Search for the cell housing the specified text and yield its [X, Y] center coordinate. 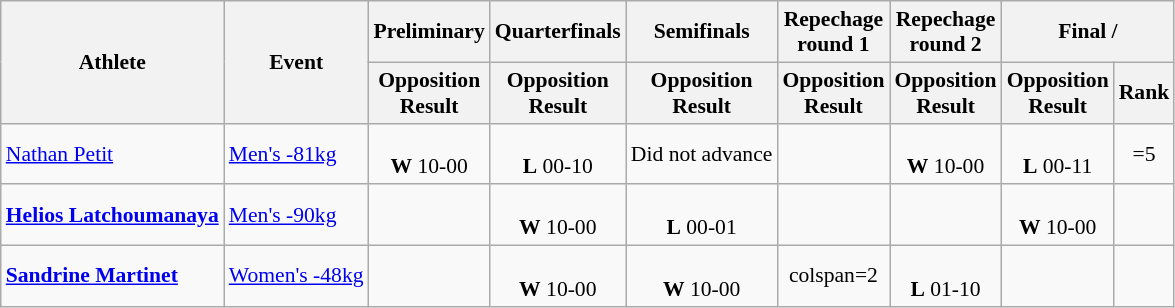
Final / [1088, 32]
=5 [1144, 154]
L 01-10 [946, 276]
Repechage round 1 [833, 32]
Sandrine Martinet [112, 276]
colspan=2 [833, 276]
Did not advance [702, 154]
Men's -90kg [296, 216]
Helios Latchoumanaya [112, 216]
Women's -48kg [296, 276]
Semifinals [702, 32]
Preliminary [430, 32]
Rank [1144, 92]
L 00-01 [702, 216]
L 00-11 [1058, 154]
Nathan Petit [112, 154]
L 00-10 [558, 154]
Men's -81kg [296, 154]
Event [296, 62]
Repechage round 2 [946, 32]
Athlete [112, 62]
Quarterfinals [558, 32]
